Find where the given text appears and provide that cell's center as (x, y) coordinate. 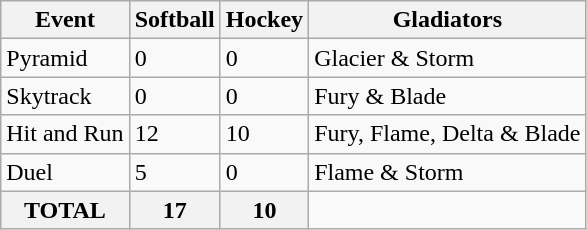
Flame & Storm (448, 172)
5 (174, 172)
Hit and Run (65, 134)
Event (65, 20)
Skytrack (65, 96)
12 (174, 134)
Pyramid (65, 58)
Fury, Flame, Delta & Blade (448, 134)
TOTAL (65, 210)
Fury & Blade (448, 96)
Glacier & Storm (448, 58)
Duel (65, 172)
Gladiators (448, 20)
17 (174, 210)
Softball (174, 20)
Hockey (264, 20)
